Determine the [x, y] coordinate at the center of the cell enclosing the given text.  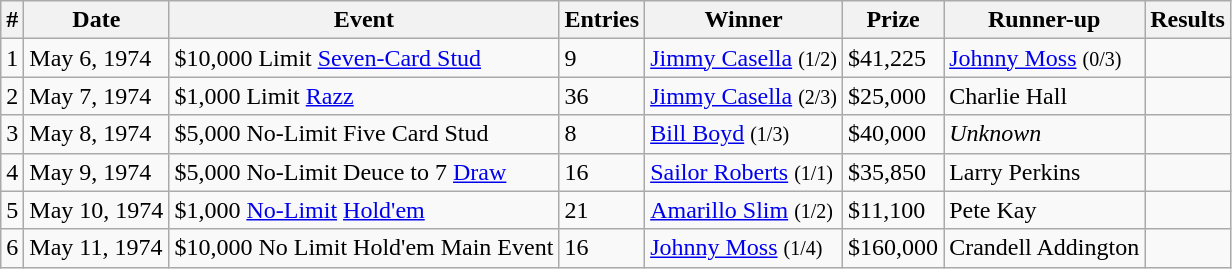
Jimmy Casella (1/2) [744, 58]
May 11, 1974 [96, 248]
$10,000 Limit Seven-Card Stud [364, 58]
$1,000 Limit Razz [364, 96]
# [12, 20]
Results [1188, 20]
Bill Boyd (1/3) [744, 134]
9 [602, 58]
8 [602, 134]
3 [12, 134]
2 [12, 96]
$25,000 [894, 96]
Johnny Moss (0/3) [1044, 58]
$160,000 [894, 248]
$41,225 [894, 58]
Amarillo Slim (1/2) [744, 210]
Winner [744, 20]
Charlie Hall [1044, 96]
Runner-up [1044, 20]
Unknown [1044, 134]
Date [96, 20]
Pete Kay [1044, 210]
$35,850 [894, 172]
Sailor Roberts (1/1) [744, 172]
May 6, 1974 [96, 58]
May 10, 1974 [96, 210]
$5,000 No-Limit Deuce to 7 Draw [364, 172]
21 [602, 210]
Prize [894, 20]
36 [602, 96]
$40,000 [894, 134]
May 9, 1974 [96, 172]
May 8, 1974 [96, 134]
$11,100 [894, 210]
Crandell Addington [1044, 248]
Entries [602, 20]
$1,000 No-Limit Hold'em [364, 210]
1 [12, 58]
$5,000 No-Limit Five Card Stud [364, 134]
Event [364, 20]
6 [12, 248]
Larry Perkins [1044, 172]
4 [12, 172]
May 7, 1974 [96, 96]
Johnny Moss (1/4) [744, 248]
$10,000 No Limit Hold'em Main Event [364, 248]
Jimmy Casella (2/3) [744, 96]
5 [12, 210]
